For the text-containing cell, return its midpoint in (X, Y) coordinate format. 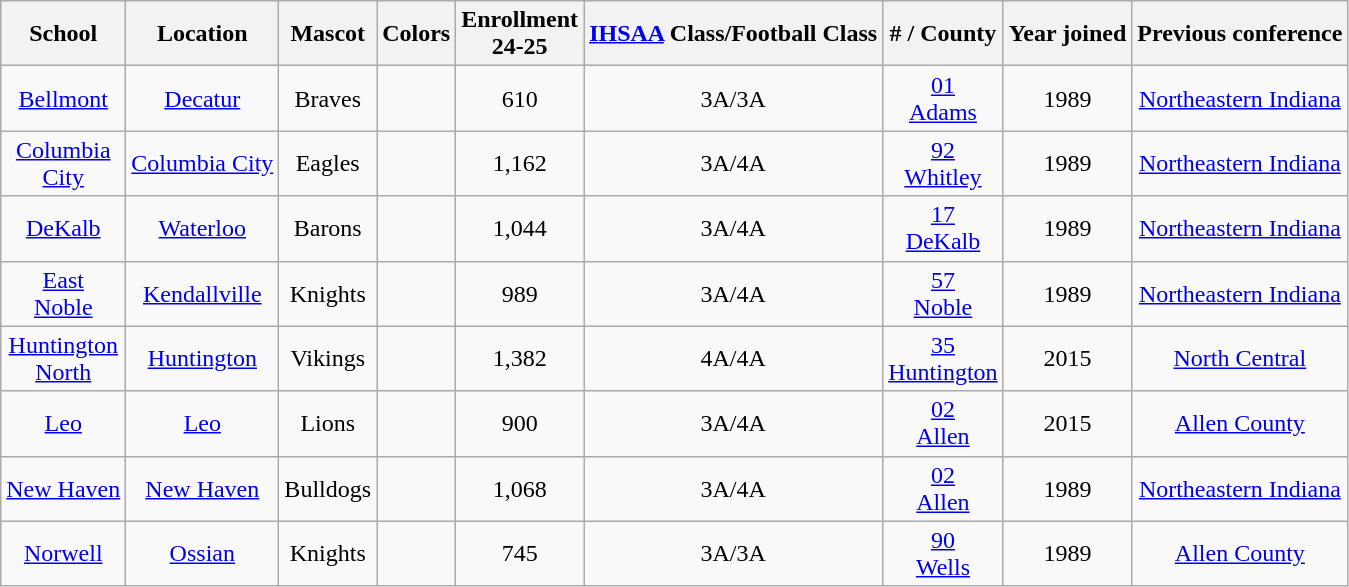
Vikings (328, 358)
Kendallville (202, 294)
Ossian (202, 554)
90 Wells (943, 554)
IHSAA Class/Football Class (734, 34)
989 (520, 294)
Barons (328, 228)
745 (520, 554)
Bulldogs (328, 488)
1,162 (520, 164)
Huntington North (64, 358)
Location (202, 34)
1,044 (520, 228)
DeKalb (64, 228)
Eagles (328, 164)
Norwell (64, 554)
01 Adams (943, 98)
Enrollment 24-25 (520, 34)
Previous conference (1240, 34)
North Central (1240, 358)
1,068 (520, 488)
Colors (416, 34)
900 (520, 424)
East Noble (64, 294)
35 Huntington (943, 358)
Waterloo (202, 228)
1,382 (520, 358)
610 (520, 98)
Mascot (328, 34)
# / County (943, 34)
Bellmont (64, 98)
17 DeKalb (943, 228)
Huntington (202, 358)
Decatur (202, 98)
Braves (328, 98)
92 Whitley (943, 164)
57 Noble (943, 294)
Year joined (1068, 34)
Lions (328, 424)
School (64, 34)
4A/4A (734, 358)
